Determine the [x, y] coordinate at the center of the cell enclosing the given text.  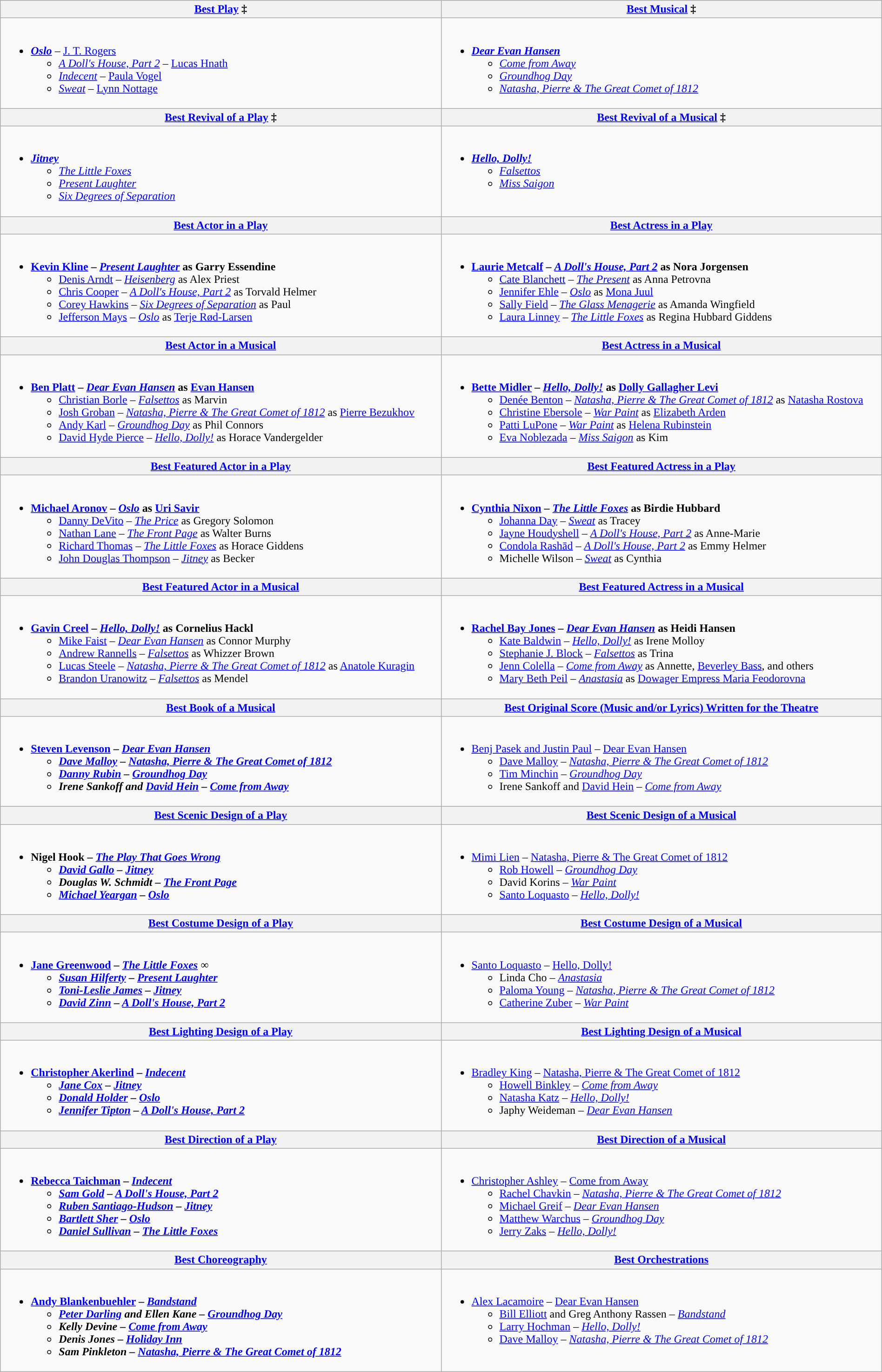
Best Book of a Musical [220, 708]
Best Revival of a Play ‡ [220, 117]
Best Musical ‡ [661, 9]
Best Featured Actress in a Musical [661, 587]
Christopher Akerlind – IndecentJane Cox – JitneyDonald Holder – OsloJennifer Tipton – A Doll's House, Part 2 [220, 1085]
JitneyThe Little FoxesPresent LaughterSix Degrees of Separation [220, 171]
Oslo – J. T. RogersA Doll's House, Part 2 – Lucas HnathIndecent – Paula VogelSweat – Lynn Nottage [220, 63]
Best Actress in a Play [661, 225]
Best Actress in a Musical [661, 346]
Best Original Score (Music and/or Lyrics) Written for the Theatre [661, 708]
Best Choreography [220, 1260]
Rebecca Taichman – IndecentSam Gold – A Doll's House, Part 2Ruben Santiago-Hudson – JitneyBartlett Sher – OsloDaniel Sullivan – The Little Foxes [220, 1199]
Best Costume Design of a Play [220, 924]
Best Revival of a Musical ‡ [661, 117]
Best Scenic Design of a Musical [661, 816]
Best Play ‡ [220, 9]
Best Costume Design of a Musical [661, 924]
Mimi Lien – Natasha, Pierre & The Great Comet of 1812Rob Howell – Groundhog DayDavid Korins – War PaintSanto Loquasto – Hello, Dolly! [661, 870]
Best Lighting Design of a Play [220, 1031]
Best Orchestrations [661, 1260]
Santo Loquasto – Hello, Dolly!Linda Cho – AnastasiaPaloma Young – Natasha, Pierre & The Great Comet of 1812Catherine Zuber – War Paint [661, 977]
Hello, Dolly!FalsettosMiss Saigon [661, 171]
Nigel Hook – The Play That Goes WrongDavid Gallo – JitneyDouglas W. Schmidt – The Front PageMichael Yeargan – Oslo [220, 870]
Best Featured Actor in a Musical [220, 587]
Best Lighting Design of a Musical [661, 1031]
Best Actor in a Musical [220, 346]
Best Actor in a Play [220, 225]
Best Featured Actress in a Play [661, 466]
Best Direction of a Play [220, 1139]
Best Direction of a Musical [661, 1139]
Bradley King – Natasha, Pierre & The Great Comet of 1812Howell Binkley – Come from AwayNatasha Katz – Hello, Dolly!Japhy Weideman – Dear Evan Hansen [661, 1085]
Dear Evan HansenCome from AwayGroundhog DayNatasha, Pierre & The Great Comet of 1812 [661, 63]
Jane Greenwood – The Little Foxes ∞Susan Hilferty – Present LaughterToni-Leslie James – JitneyDavid Zinn – A Doll's House, Part 2 [220, 977]
Best Scenic Design of a Play [220, 816]
Best Featured Actor in a Play [220, 466]
